Detect which cell encompasses the target text, then output its (x, y) center coordinate. 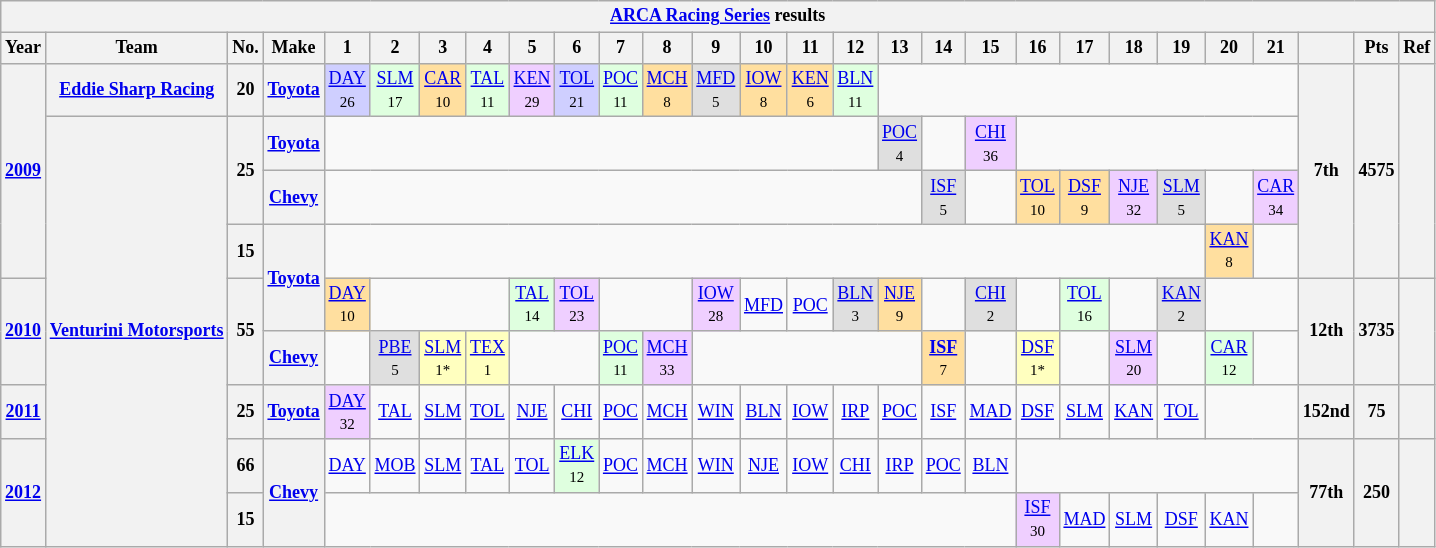
4575 (1376, 170)
12 (856, 48)
DAY26 (347, 90)
2009 (24, 170)
KEN29 (532, 90)
14 (943, 48)
152nd (1327, 412)
BLN3 (856, 305)
75 (1376, 412)
SLM5 (1181, 197)
No. (246, 48)
DSF1* (1038, 358)
10 (764, 48)
11 (810, 48)
BLN11 (856, 90)
13 (900, 48)
77th (1327, 492)
2011 (24, 412)
2012 (24, 492)
IOW8 (764, 90)
TOL21 (577, 90)
ISF30 (1038, 519)
MFD (764, 305)
19 (1181, 48)
TAL14 (532, 305)
Eddie Sharp Racing (136, 90)
Team (136, 48)
55 (246, 332)
Year (24, 48)
KAN2 (1181, 305)
SLM1* (443, 358)
9 (716, 48)
IOW28 (716, 305)
2 (395, 48)
CAR12 (1229, 358)
21 (1276, 48)
TAL11 (488, 90)
TOL10 (1038, 197)
6 (577, 48)
CAR34 (1276, 197)
ELK12 (577, 466)
SLM20 (1134, 358)
7 (621, 48)
5 (532, 48)
NJE9 (900, 305)
KAN8 (1229, 251)
Make (294, 48)
DAY10 (347, 305)
NJE32 (1134, 197)
3735 (1376, 332)
KEN6 (810, 90)
4 (488, 48)
TOL23 (577, 305)
DSF9 (1084, 197)
MOB (395, 466)
12th (1327, 332)
2010 (24, 332)
MCH8 (667, 90)
TOL16 (1084, 305)
CHI36 (990, 144)
MFD5 (716, 90)
1 (347, 48)
ISF5 (943, 197)
TEX1 (488, 358)
CHI2 (990, 305)
CAR10 (443, 90)
Venturini Motorsports (136, 332)
66 (246, 466)
7th (1327, 170)
DAY (347, 466)
17 (1084, 48)
SLM17 (395, 90)
16 (1038, 48)
Pts (1376, 48)
MCH33 (667, 358)
250 (1376, 492)
8 (667, 48)
ISF7 (943, 358)
3 (443, 48)
ARCA Racing Series results (718, 16)
ISF (943, 412)
Ref (1417, 48)
18 (1134, 48)
PBE5 (395, 358)
DAY32 (347, 412)
POC4 (900, 144)
